From the cell containing the given text, extract its center point as (x, y) coordinate. 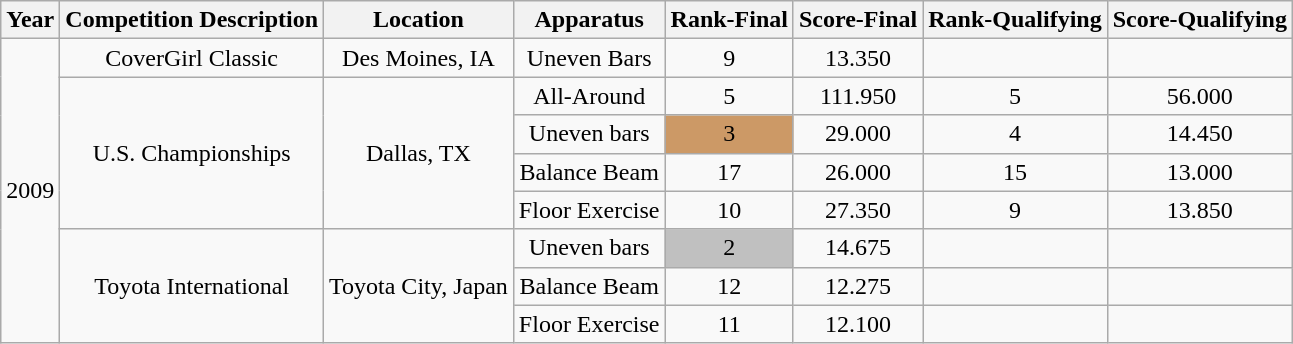
Dallas, TX (419, 153)
4 (1015, 134)
Rank-Final (729, 20)
3 (729, 134)
Year (30, 20)
11 (729, 324)
12 (729, 286)
13.000 (1200, 172)
12.275 (858, 286)
12.100 (858, 324)
Des Moines, IA (419, 58)
14.675 (858, 248)
Apparatus (589, 20)
26.000 (858, 172)
15 (1015, 172)
2 (729, 248)
Score-Qualifying (1200, 20)
CoverGirl Classic (192, 58)
17 (729, 172)
U.S. Championships (192, 153)
Rank-Qualifying (1015, 20)
Toyota International (192, 286)
10 (729, 210)
Competition Description (192, 20)
13.850 (1200, 210)
2009 (30, 191)
Location (419, 20)
56.000 (1200, 96)
111.950 (858, 96)
All-Around (589, 96)
Toyota City, Japan (419, 286)
29.000 (858, 134)
27.350 (858, 210)
14.450 (1200, 134)
13.350 (858, 58)
Uneven Bars (589, 58)
Score-Final (858, 20)
